Scan for the cell matching the given text and deliver its (X, Y) coordinate at center. 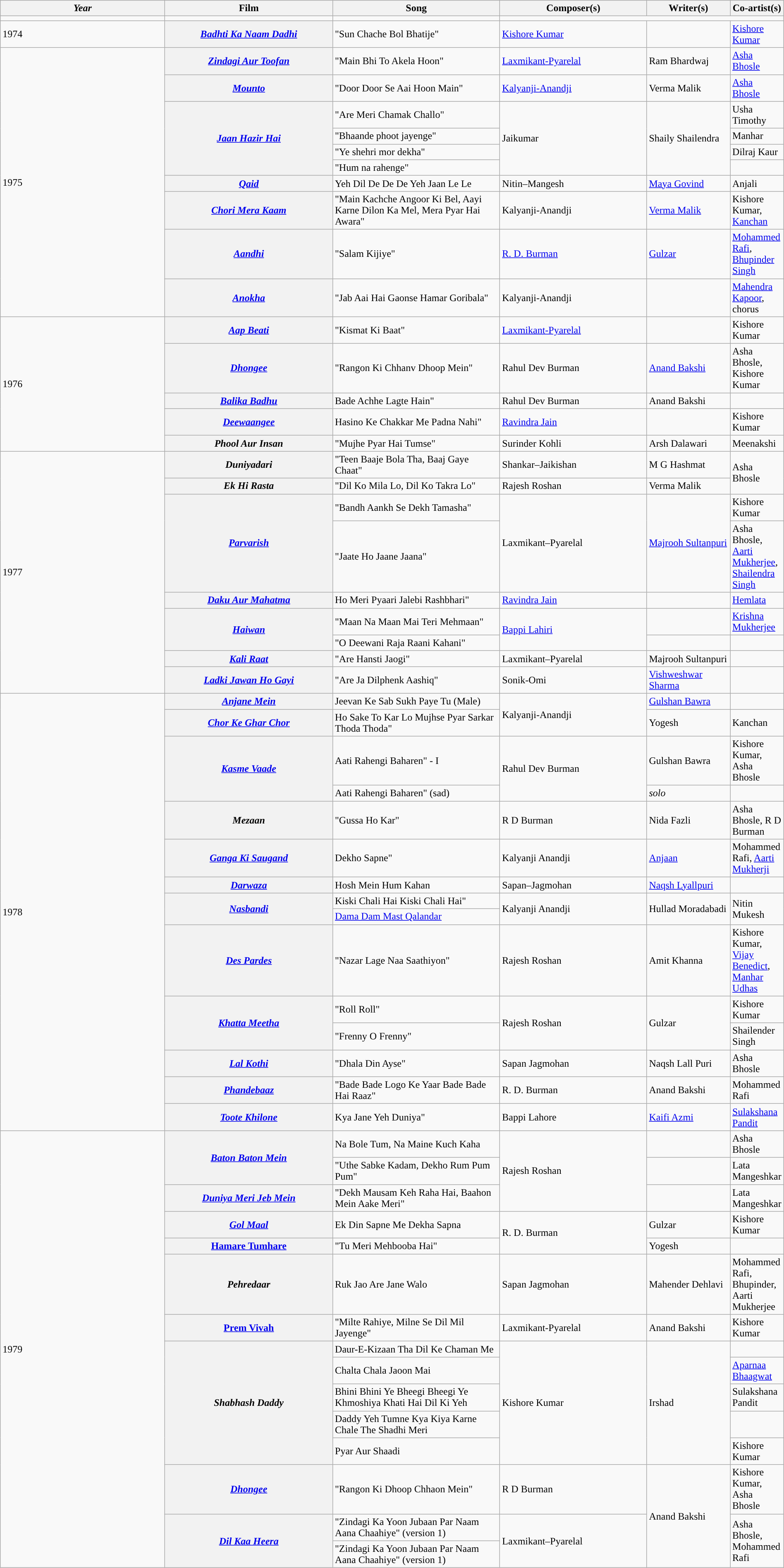
Daur-E-Kizaan Tha Dil Ke Chaman Me (416, 1349)
Hasino Ke Chakkar Me Padna Nahi" (416, 422)
Haiwan (249, 630)
Ram Bhardwaj (688, 61)
Film (249, 8)
Phandebaaz (249, 1090)
Song (416, 8)
Duniya Meri Jeb Mein (249, 1198)
"Dil Ko Mila Lo, Dil Ko Takra Lo" (416, 486)
Ek Din Sapne Me Dekha Sapna (416, 1225)
Co-artist(s) (757, 8)
Deewaangee (249, 422)
Qaid (249, 183)
"Milte Rahiye, Milne Se Dil Mil Jayenge" (416, 1328)
Amit Khanna (688, 960)
Mohammed Rafi, Bhupinder, Aarti Mukherjee (757, 1284)
Aandhi (249, 254)
Jaan Hazir Hai (249, 138)
Mahender Dehlavi (688, 1284)
Badhti Ka Naam Dadhi (249, 34)
Anjane Mein (249, 701)
"Dhala Din Ayse" (416, 1063)
Composer(s) (573, 8)
Ek Hi Rasta (249, 486)
Irshad (688, 1403)
Jaikumar (573, 138)
Manhar (757, 136)
Na Bole Tum, Na Maine Kuch Kaha (416, 1144)
Hullad Moradabadi (688, 909)
Aap Beati (249, 330)
Krishna Mukherjee (757, 621)
Chalta Chala Jaoon Mai (416, 1371)
Hamare Tumhare (249, 1246)
Kiski Chali Hai Kiski Chali Hai" (416, 901)
Sonik-Omi (573, 680)
"Frenny O Frenny" (416, 1037)
Ladki Jawan Ho Gayi (249, 680)
"Teen Baaje Bola Tha, Baaj Gaye Chaat" (416, 465)
"Kismat Ki Baat" (416, 330)
Dekho Sapne" (416, 858)
1976 (83, 384)
Vishweshwar Sharma (688, 680)
Kali Raat (249, 658)
Bhini Bhini Ye Bheegi Bheegi Ye Khmoshiya Khati Hai Dil Ki Yeh (416, 1397)
Kanchan (757, 722)
Darwaza (249, 885)
1974 (83, 34)
"Bandh Aankh Se Dekh Tamasha" (416, 507)
Naqsh Lall Puri (688, 1063)
Mounto (249, 88)
Writer(s) (688, 8)
Dama Dam Mast Qalandar (416, 917)
"O Deewani Raja Raani Kahani" (416, 643)
"Bade Bade Logo Ke Yaar Bade Bade Hai Raaz" (416, 1090)
Jeevan Ke Sab Sukh Paye Tu (Male) (416, 701)
Bappi Lahore (573, 1117)
Nida Fazli (688, 820)
Shabhash Daddy (249, 1403)
"Uthe Sabke Kadam, Dekho Rum Pum Pum" (416, 1171)
Usha Timothy (757, 115)
Chori Mera Kaam (249, 210)
"Rangon Ki Dhoop Chhaon Mein" (416, 1489)
"Jab Aai Hai Gaonse Hamar Goribala" (416, 298)
solo (688, 793)
"Are Ja Dilphenk Aashiq" (416, 680)
Des Pardes (249, 960)
Kya Jane Yeh Duniya" (416, 1117)
"Maan Na Maan Mai Teri Mehmaan" (416, 621)
"Rangon Ki Chhanv Dhoop Mein" (416, 368)
Gol Maal (249, 1225)
Dil Kaa Heera (249, 1541)
Ho Meri Pyaari Jalebi Rashbhari" (416, 600)
Mohammed Rafi, Aarti Mukherji (757, 858)
Mezaan (249, 820)
Kishore Kumar, Vijay Benedict, Manhar Udhas (757, 960)
Baton Baton Mein (249, 1157)
"Mujhe Pyar Hai Tumse" (416, 443)
"Salam Kijiye" (416, 254)
Mohammed Rafi (757, 1090)
Shaily Shailendra (688, 138)
Naqsh Lyallpuri (688, 885)
Khatta Meetha (249, 1023)
Pehredaar (249, 1284)
Phool Aur Insan (249, 443)
Shankar–Jaikishan (573, 465)
Daddy Yeh Tumne Kya Kiya Karne Chale The Shadhi Meri (416, 1424)
"Ye shehri mor dekha" (416, 152)
Kaifi Azmi (688, 1117)
"Tu Meri Mehbooba Hai" (416, 1246)
Anjali (757, 183)
"Bhaande phoot jayenge" (416, 136)
"Main Kachche Angoor Ki Bel, Aayi Karne Dilon Ka Mel, Mera Pyar Hai Awara" (416, 210)
1977 (83, 572)
"Jaate Ho Jaane Jaana" (416, 557)
Mohammed Rafi, Bhupinder Singh (757, 254)
Hosh Mein Hum Kahan (416, 885)
Surinder Kohli (573, 443)
Asha Bhosle, Mohammed Rafi (757, 1541)
Bappi Lahiri (573, 630)
Anjaan (688, 858)
Asha Bhosle, Kishore Kumar (757, 368)
Nitin Mukesh (757, 909)
"Are Hansti Jaogi" (416, 658)
Asha Bhosle, R D Burman (757, 820)
Prem Vivah (249, 1328)
Meenakshi (757, 443)
Anokha (249, 298)
Arsh Dalawari (688, 443)
Yeh Dil De De De Yeh Jaan Le Le (416, 183)
Kasme Vaade (249, 768)
1979 (83, 1349)
Nasbandi (249, 909)
"Roll Roll" (416, 1009)
Ganga Ki Saugand (249, 858)
"Nazar Lage Naa Saathiyon" (416, 960)
Sapan–Jagmohan (573, 885)
Hemlata (757, 600)
1978 (83, 912)
Aati Rahengi Baharen" (sad) (416, 793)
"Door Door Se Aai Hoon Main" (416, 88)
M G Hashmat (688, 465)
Balika Badhu (249, 401)
Duniyadari (249, 465)
Chor Ke Ghar Chor (249, 722)
Shailender Singh (757, 1037)
Dilraj Kaur (757, 152)
Aati Rahengi Baharen" - I (416, 761)
"Hum na rahenge" (416, 168)
Kishore Kumar, Kanchan (757, 210)
Maya Govind (688, 183)
Parvarish (249, 543)
"Main Bhi To Akela Hoon" (416, 61)
Aparnaa Bhaagwat (757, 1371)
Ruk Jao Are Jane Walo (416, 1284)
"Gussa Ho Kar" (416, 820)
Mahendra Kapoor, chorus (757, 298)
Bade Achhe Lagte Hain" (416, 401)
1975 (83, 182)
Year (83, 8)
Nitin–Mangesh (573, 183)
"Dekh Mausam Keh Raha Hai, Baahon Mein Aake Meri" (416, 1198)
Zindagi Aur Toofan (249, 61)
Pyar Aur Shaadi (416, 1451)
"Are Meri Chamak Challo" (416, 115)
Daku Aur Mahatma (249, 600)
Toote Khilone (249, 1117)
Lal Kothi (249, 1063)
"Sun Chache Bol Bhatije" (416, 34)
Asha Bhosle, Aarti Mukherjee, Shailendra Singh (757, 557)
Ho Sake To Kar Lo Mujhse Pyar Sarkar Thoda Thoda" (416, 722)
